Detect which cell encompasses the target text, then output its (x, y) center coordinate. 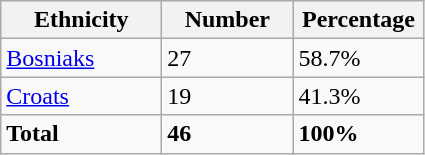
Croats (82, 96)
46 (228, 134)
58.7% (358, 58)
Ethnicity (82, 20)
27 (228, 58)
Bosniaks (82, 58)
41.3% (358, 96)
100% (358, 134)
Total (82, 134)
Percentage (358, 20)
Number (228, 20)
19 (228, 96)
